Return the [X, Y] coordinate for the center point of the cell that contains the specified text.  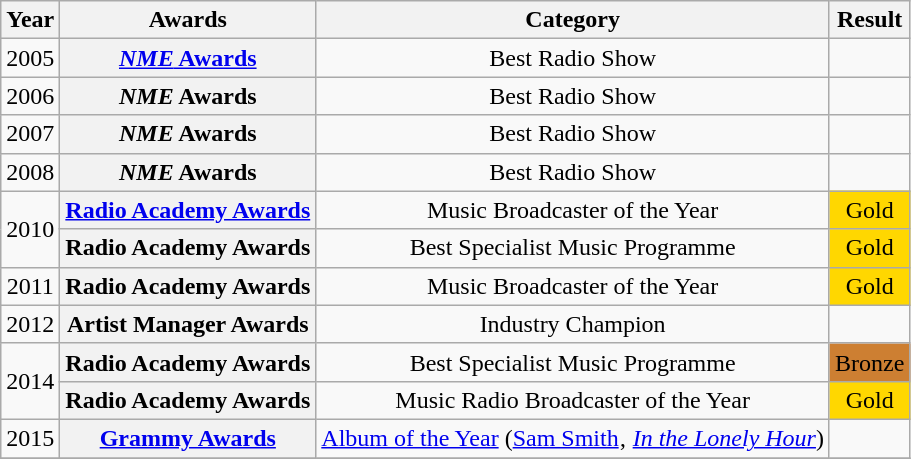
Awards [188, 20]
Category [573, 20]
2011 [30, 286]
Industry Champion [573, 324]
2010 [30, 229]
2014 [30, 381]
2012 [30, 324]
Grammy Awards [188, 438]
2015 [30, 438]
2008 [30, 172]
2005 [30, 58]
2007 [30, 134]
Bronze [869, 362]
Year [30, 20]
Artist Manager Awards [188, 324]
Music Radio Broadcaster of the Year [573, 400]
Result [869, 20]
Album of the Year (Sam Smith‚ In the Lonely Hour) [573, 438]
2006 [30, 96]
